Search for the cell housing the specified text and yield its [x, y] center coordinate. 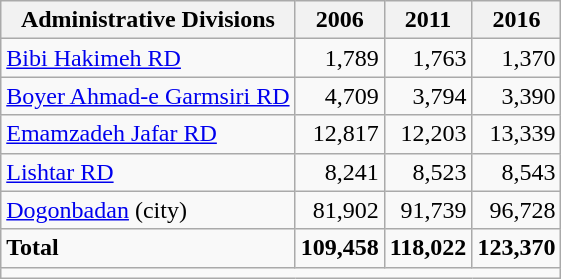
91,739 [428, 210]
3,390 [516, 96]
1,763 [428, 58]
12,817 [340, 134]
81,902 [340, 210]
Boyer Ahmad-e Garmsiri RD [148, 96]
13,339 [516, 134]
Dogonbadan (city) [148, 210]
3,794 [428, 96]
2016 [516, 20]
2011 [428, 20]
Bibi Hakimeh RD [148, 58]
Total [148, 248]
118,022 [428, 248]
123,370 [516, 248]
Emamzadeh Jafar RD [148, 134]
12,203 [428, 134]
1,789 [340, 58]
8,523 [428, 172]
109,458 [340, 248]
4,709 [340, 96]
Lishtar RD [148, 172]
1,370 [516, 58]
8,241 [340, 172]
96,728 [516, 210]
Administrative Divisions [148, 20]
2006 [340, 20]
8,543 [516, 172]
